For the text-containing cell, return its midpoint in [X, Y] coordinate format. 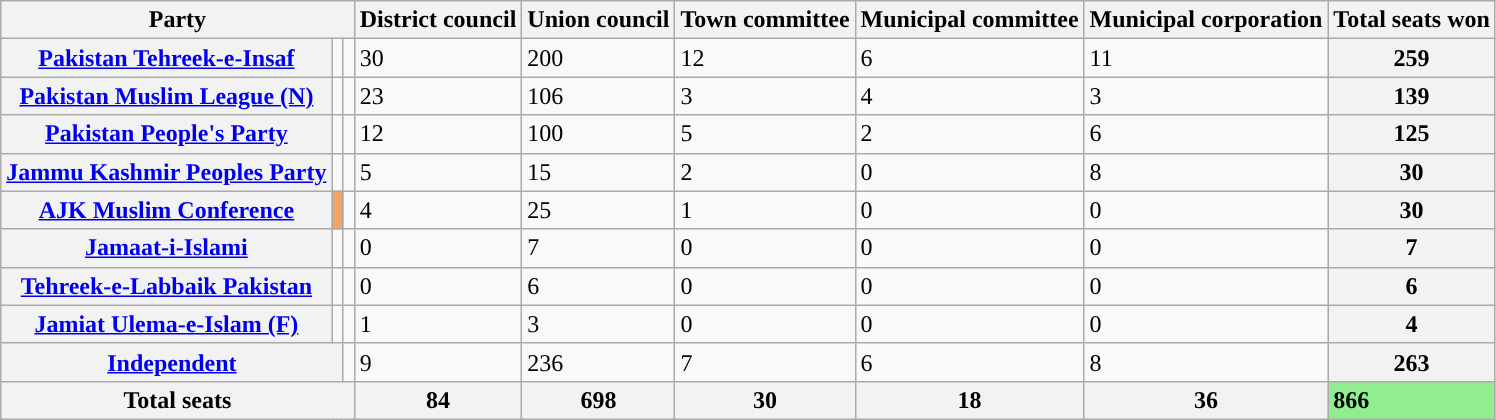
AJK Muslim Conference [166, 210]
Town committee [765, 20]
Pakistan People's Party [166, 134]
866 [1412, 400]
106 [598, 96]
263 [1412, 362]
Municipal corporation [1206, 20]
Jammu Kashmir Peoples Party [166, 172]
84 [438, 400]
Party [178, 20]
100 [598, 134]
District council [438, 20]
139 [1412, 96]
36 [1206, 400]
Pakistan Muslim League (N) [166, 96]
11 [1206, 58]
18 [970, 400]
236 [598, 362]
9 [438, 362]
Union council [598, 20]
698 [598, 400]
125 [1412, 134]
Municipal committee [970, 20]
259 [1412, 58]
25 [598, 210]
Pakistan Tehreek-e-Insaf [166, 58]
Jamiat Ulema-e-Islam (F) [166, 324]
Tehreek-e-Labbaik Pakistan [166, 286]
Jamaat-i-Islami [166, 248]
Total seats [178, 400]
Total seats won [1412, 20]
23 [438, 96]
200 [598, 58]
15 [598, 172]
Independent [172, 362]
